Determine the (X, Y) coordinate at the center of the cell enclosing the given text.  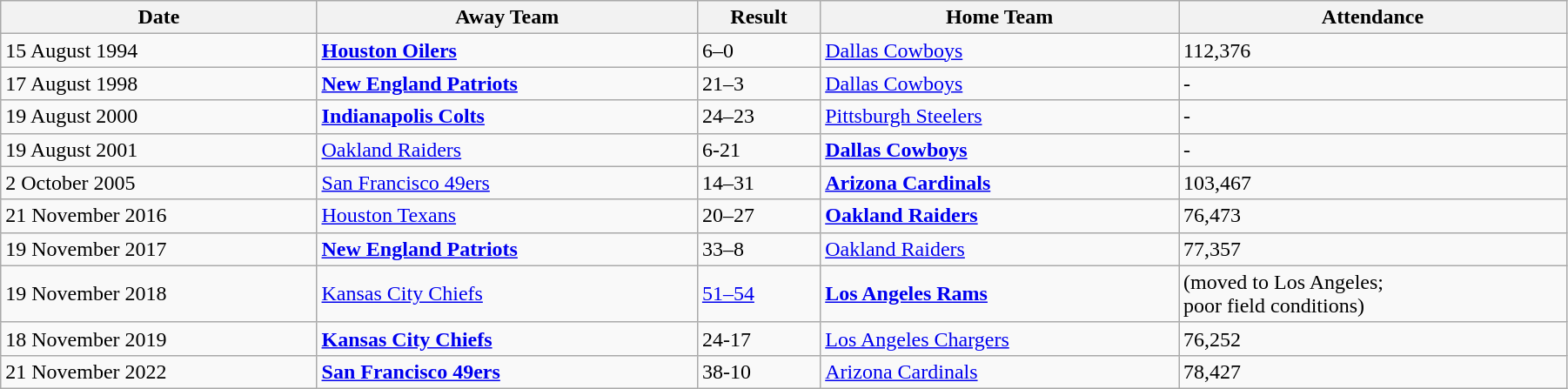
(moved to Los Angeles;poor field conditions) (1372, 294)
78,427 (1372, 372)
21–3 (759, 84)
18 November 2019 (158, 339)
76,252 (1372, 339)
38-10 (759, 372)
24-17 (759, 339)
21 November 2016 (158, 216)
Result (759, 17)
33–8 (759, 249)
15 August 1994 (158, 50)
112,376 (1372, 50)
21 November 2022 (158, 372)
77,357 (1372, 249)
19 November 2018 (158, 294)
Home Team (1000, 17)
6-21 (759, 150)
76,473 (1372, 216)
Attendance (1372, 17)
Houston Texans (506, 216)
2 October 2005 (158, 183)
20–27 (759, 216)
17 August 1998 (158, 84)
Indianapolis Colts (506, 117)
19 November 2017 (158, 249)
19 August 2001 (158, 150)
14–31 (759, 183)
103,467 (1372, 183)
Los Angeles Chargers (1000, 339)
19 August 2000 (158, 117)
Houston Oilers (506, 50)
6–0 (759, 50)
Date (158, 17)
Los Angeles Rams (1000, 294)
Pittsburgh Steelers (1000, 117)
51–54 (759, 294)
24–23 (759, 117)
Away Team (506, 17)
